Output the (X, Y) coordinate of the center of the cell containing the given text.  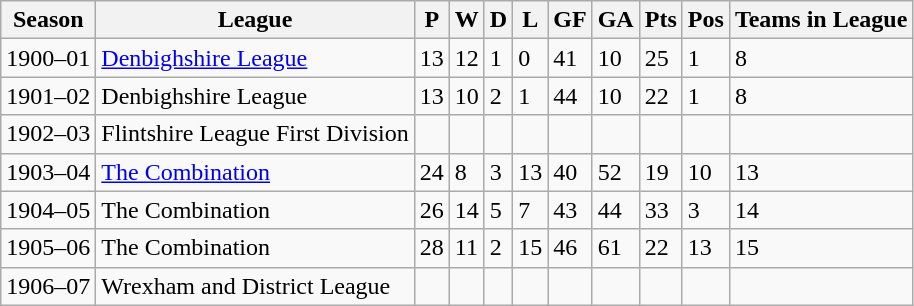
41 (570, 58)
League (255, 20)
1902–03 (48, 134)
7 (530, 210)
1901–02 (48, 96)
1900–01 (48, 58)
P (432, 20)
W (466, 20)
Pos (706, 20)
0 (530, 58)
Teams in League (821, 20)
19 (660, 172)
61 (616, 248)
GF (570, 20)
Season (48, 20)
12 (466, 58)
Pts (660, 20)
1906–07 (48, 286)
GA (616, 20)
5 (498, 210)
24 (432, 172)
L (530, 20)
52 (616, 172)
1905–06 (48, 248)
43 (570, 210)
Flintshire League First Division (255, 134)
46 (570, 248)
26 (432, 210)
D (498, 20)
28 (432, 248)
1903–04 (48, 172)
11 (466, 248)
40 (570, 172)
33 (660, 210)
1904–05 (48, 210)
Wrexham and District League (255, 286)
25 (660, 58)
